Locate the cell with the specified text and output its [x, y] center coordinate. 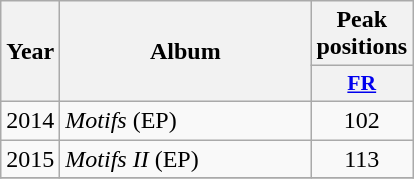
Motifs (EP) [186, 120]
Album [186, 52]
Peak positions [362, 34]
Motifs II (EP) [186, 159]
2015 [30, 159]
Year [30, 52]
102 [362, 120]
113 [362, 159]
FR [362, 84]
2014 [30, 120]
